Scan for the cell matching the given text and deliver its [x, y] coordinate at center. 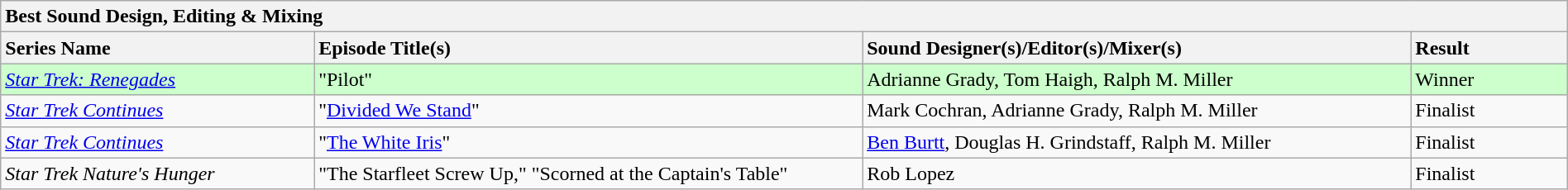
Series Name [157, 48]
Result [1489, 48]
"Divided We Stand" [589, 111]
Star Trek Nature's Hunger [157, 173]
Ben Burtt, Douglas H. Grindstaff, Ralph M. Miller [1136, 142]
"The Starfleet Screw Up," "Scorned at the Captain's Table" [589, 173]
Sound Designer(s)/Editor(s)/Mixer(s) [1136, 48]
"Pilot" [589, 79]
"The White Iris" [589, 142]
Star Trek: Renegades [157, 79]
Adrianne Grady, Tom Haigh, Ralph M. Miller [1136, 79]
Episode Title(s) [589, 48]
Winner [1489, 79]
Mark Cochran, Adrianne Grady, Ralph M. Miller [1136, 111]
Best Sound Design, Editing & Mixing [784, 17]
Rob Lopez [1136, 173]
